Return (x, y) of the center of cell containing provided text 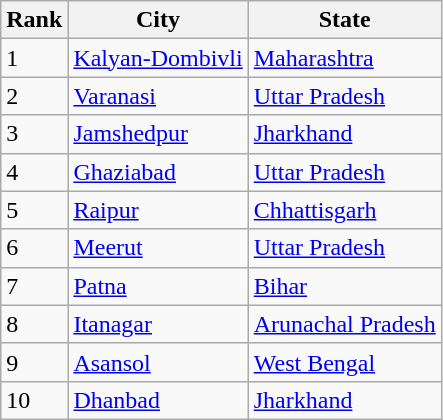
7 (34, 286)
Raipur (158, 210)
Itanagar (158, 324)
1 (34, 58)
6 (34, 248)
West Bengal (344, 362)
State (344, 20)
Patna (158, 286)
Meerut (158, 248)
Dhanbad (158, 400)
Kalyan-Dombivli (158, 58)
Varanasi (158, 96)
Rank (34, 20)
2 (34, 96)
Chhattisgarh (344, 210)
Arunachal Pradesh (344, 324)
Bihar (344, 286)
8 (34, 324)
Jamshedpur (158, 134)
Asansol (158, 362)
4 (34, 172)
City (158, 20)
9 (34, 362)
Maharashtra (344, 58)
Ghaziabad (158, 172)
5 (34, 210)
3 (34, 134)
10 (34, 400)
